Determine the [X, Y] coordinate at the center of the cell enclosing the given text.  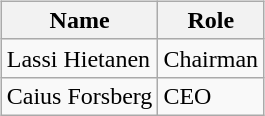
Role [211, 20]
Chairman [211, 58]
Caius Forsberg [80, 96]
CEO [211, 96]
Name [80, 20]
Lassi Hietanen [80, 58]
